Identify which cell holds the provided text, then report its (X, Y) central coordinate. 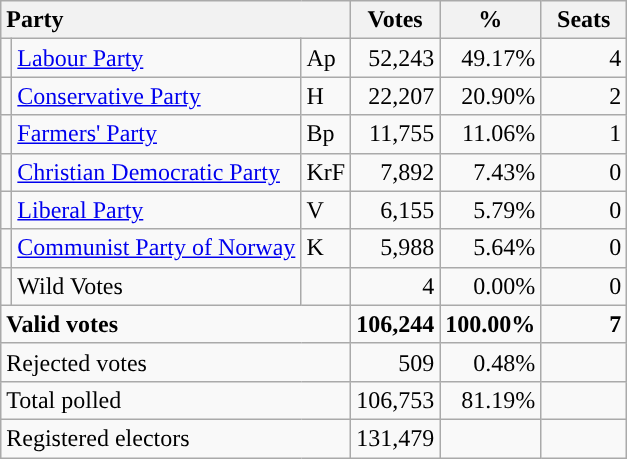
131,479 (396, 438)
11,755 (396, 134)
7 (584, 324)
7.43% (490, 172)
Votes (396, 20)
Registered electors (176, 438)
1 (584, 134)
H (326, 96)
100.00% (490, 324)
Farmers' Party (156, 134)
% (490, 20)
Wild Votes (156, 286)
6,155 (396, 210)
5.64% (490, 248)
Conservative Party (156, 96)
2 (584, 96)
Rejected votes (176, 362)
Ap (326, 58)
Total polled (176, 400)
V (326, 210)
52,243 (396, 58)
Seats (584, 20)
Communist Party of Norway (156, 248)
0.48% (490, 362)
81.19% (490, 400)
Party (176, 20)
509 (396, 362)
Valid votes (176, 324)
22,207 (396, 96)
49.17% (490, 58)
K (326, 248)
5.79% (490, 210)
7,892 (396, 172)
KrF (326, 172)
20.90% (490, 96)
106,244 (396, 324)
Labour Party (156, 58)
106,753 (396, 400)
0.00% (490, 286)
Liberal Party (156, 210)
Christian Democratic Party (156, 172)
5,988 (396, 248)
Bp (326, 134)
11.06% (490, 134)
